Identify which cell holds the provided text, then report its [X, Y] central coordinate. 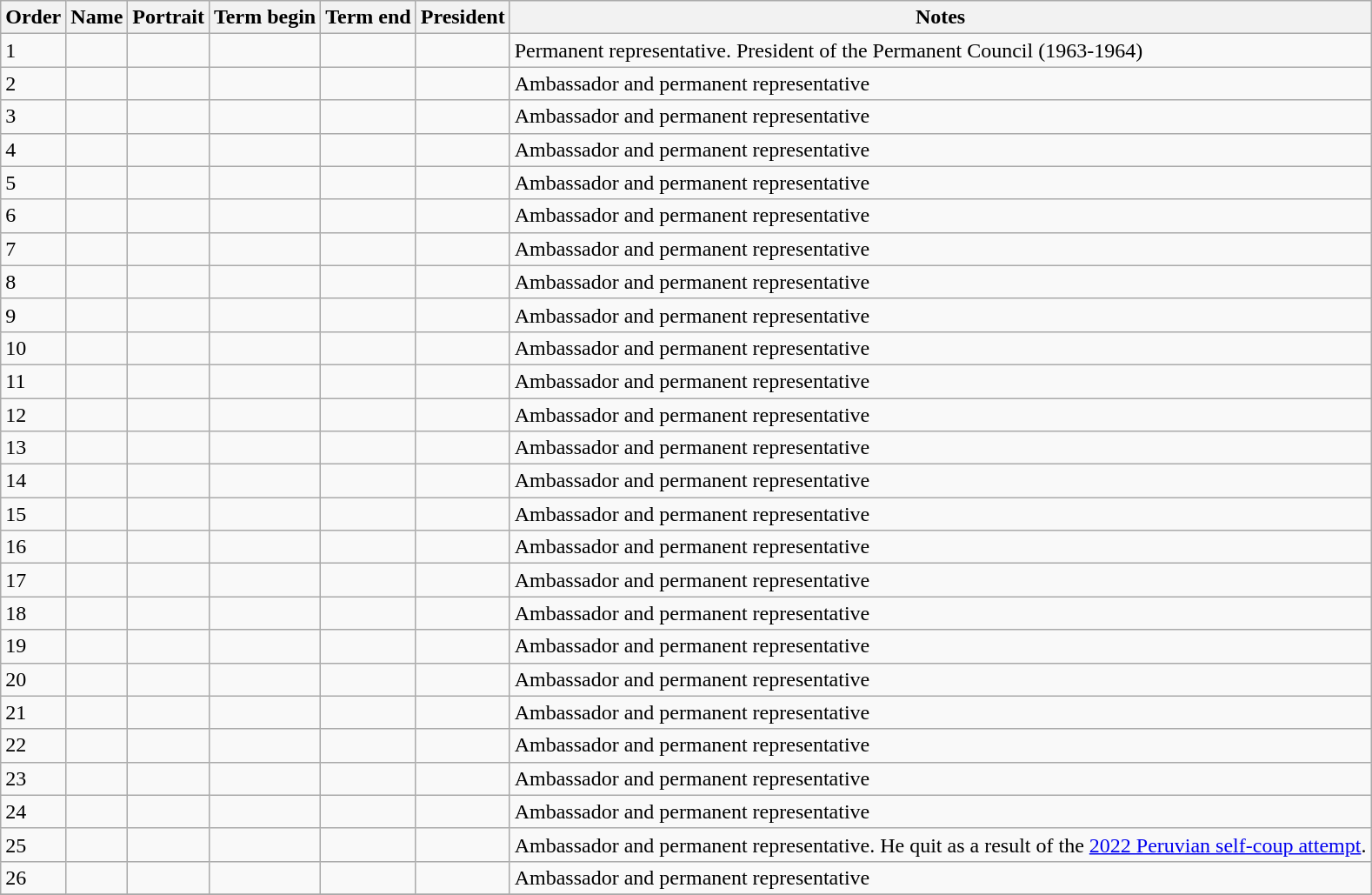
13 [33, 448]
1 [33, 50]
8 [33, 282]
4 [33, 150]
Term begin [265, 17]
23 [33, 778]
Term end [369, 17]
20 [33, 679]
12 [33, 415]
14 [33, 481]
Portrait [169, 17]
19 [33, 646]
7 [33, 249]
6 [33, 216]
Notes [941, 17]
17 [33, 580]
22 [33, 745]
9 [33, 315]
Name [97, 17]
10 [33, 348]
18 [33, 613]
3 [33, 117]
5 [33, 183]
26 [33, 878]
Ambassador and permanent representative. He quit as a result of the 2022 Peruvian self-coup attempt. [941, 845]
21 [33, 712]
2 [33, 83]
11 [33, 381]
15 [33, 514]
Permanent representative. President of the Permanent Council (1963-1964) [941, 50]
Order [33, 17]
24 [33, 812]
President [463, 17]
25 [33, 845]
16 [33, 547]
